For the text-containing cell, return its midpoint in (x, y) coordinate format. 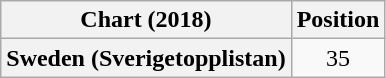
Sweden (Sverigetopplistan) (146, 58)
35 (338, 58)
Position (338, 20)
Chart (2018) (146, 20)
